Determine the [X, Y] coordinate at the center of the cell enclosing the given text.  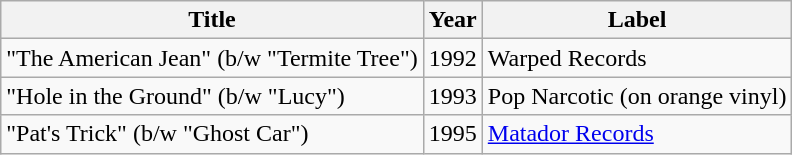
Pop Narcotic (on orange vinyl) [637, 96]
1993 [452, 96]
"Pat's Trick" (b/w "Ghost Car") [212, 134]
Warped Records [637, 58]
"Hole in the Ground" (b/w "Lucy") [212, 96]
1992 [452, 58]
"The American Jean" (b/w "Termite Tree") [212, 58]
1995 [452, 134]
Year [452, 20]
Label [637, 20]
Matador Records [637, 134]
Title [212, 20]
